Identify which cell holds the provided text, then report its [x, y] central coordinate. 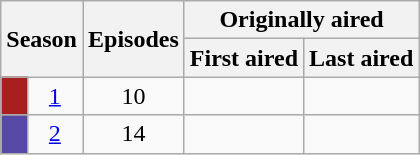
Episodes [133, 39]
Originally aired [302, 20]
Season [42, 39]
1 [54, 96]
First aired [244, 58]
Last aired [362, 58]
10 [133, 96]
14 [133, 134]
2 [54, 134]
